Return (x, y) of the center of cell containing provided text 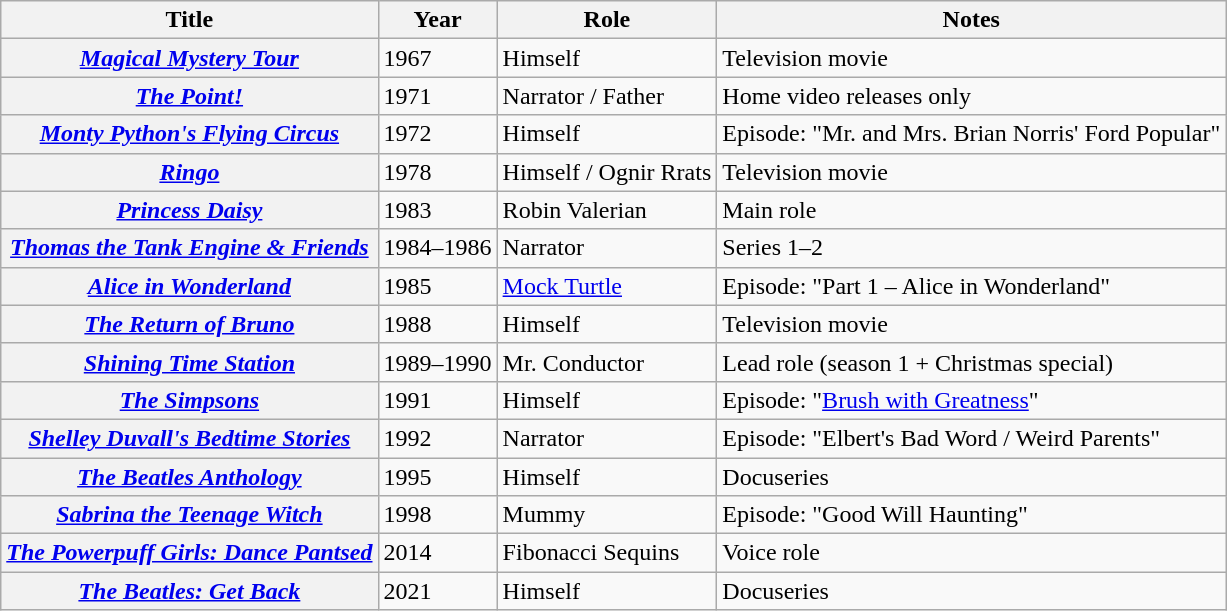
Mr. Conductor (607, 362)
1992 (438, 438)
Alice in Wonderland (190, 286)
The Point! (190, 96)
Role (607, 20)
Lead role (season 1 + Christmas special) (972, 362)
The Beatles: Get Back (190, 591)
1971 (438, 96)
1985 (438, 286)
1991 (438, 400)
Shelley Duvall's Bedtime Stories (190, 438)
Year (438, 20)
Narrator / Father (607, 96)
Episode: "Good Will Haunting" (972, 515)
Monty Python's Flying Circus (190, 134)
Himself / Ognir Rrats (607, 172)
Voice role (972, 553)
1995 (438, 477)
Episode: "Brush with Greatness" (972, 400)
Thomas the Tank Engine & Friends (190, 248)
Ringo (190, 172)
Fibonacci Sequins (607, 553)
1967 (438, 58)
1978 (438, 172)
Notes (972, 20)
Princess Daisy (190, 210)
1983 (438, 210)
Main role (972, 210)
Sabrina the Teenage Witch (190, 515)
Robin Valerian (607, 210)
2021 (438, 591)
1972 (438, 134)
Episode: "Elbert's Bad Word / Weird Parents" (972, 438)
The Simpsons (190, 400)
Series 1–2 (972, 248)
2014 (438, 553)
Episode: "Mr. and Mrs. Brian Norris' Ford Popular" (972, 134)
1988 (438, 324)
Shining Time Station (190, 362)
The Powerpuff Girls: Dance Pantsed (190, 553)
1984–1986 (438, 248)
1989–1990 (438, 362)
Title (190, 20)
Magical Mystery Tour (190, 58)
Home video releases only (972, 96)
1998 (438, 515)
The Return of Bruno (190, 324)
Episode: "Part 1 – Alice in Wonderland" (972, 286)
The Beatles Anthology (190, 477)
Mummy (607, 515)
Mock Turtle (607, 286)
